Return (x, y) of the center of cell containing provided text 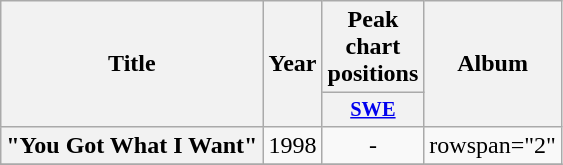
- (373, 145)
"You Got What I Want" (132, 145)
Peak chart positions (373, 47)
1998 (292, 145)
Title (132, 64)
rowspan="2" (493, 145)
Album (493, 64)
SWE (373, 110)
Year (292, 64)
